Identify which cell holds the provided text, then report its (X, Y) central coordinate. 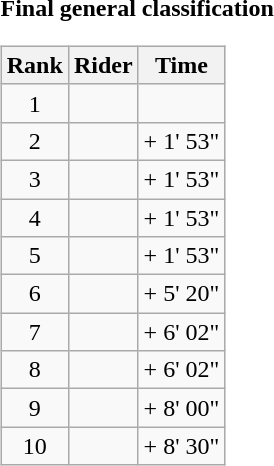
10 (34, 446)
6 (34, 294)
4 (34, 217)
3 (34, 179)
Rank (34, 65)
7 (34, 332)
8 (34, 370)
2 (34, 141)
+ 5' 20" (182, 294)
+ 8' 30" (182, 446)
Time (182, 65)
+ 8' 00" (182, 408)
1 (34, 103)
5 (34, 256)
9 (34, 408)
Rider (103, 65)
